Detect which cell encompasses the target text, then output its [X, Y] center coordinate. 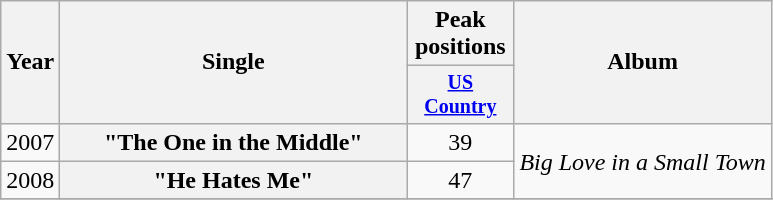
Year [30, 62]
39 [460, 142]
"The One in the Middle" [234, 142]
Peak positions [460, 34]
Big Love in a Small Town [643, 161]
47 [460, 180]
Single [234, 62]
2008 [30, 180]
2007 [30, 142]
Album [643, 62]
"He Hates Me" [234, 180]
US Country [460, 94]
